Return the (x, y) coordinate for the center point of the cell that contains the specified text.  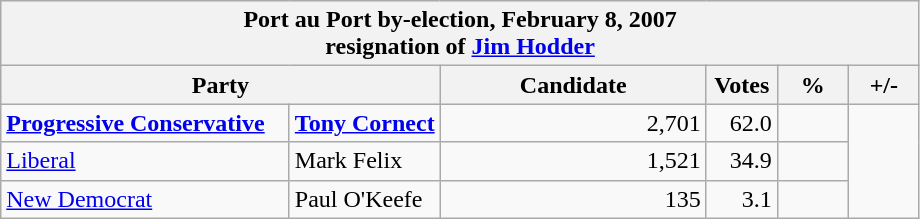
Mark Felix (364, 161)
135 (573, 199)
Party (220, 85)
+/- (884, 85)
New Democrat (146, 199)
Tony Cornect (364, 123)
Candidate (573, 85)
Paul O'Keefe (364, 199)
2,701 (573, 123)
Port au Port by-election, February 8, 2007resignation of Jim Hodder (460, 34)
Votes (742, 85)
62.0 (742, 123)
% (812, 85)
Progressive Conservative (146, 123)
34.9 (742, 161)
1,521 (573, 161)
3.1 (742, 199)
Liberal (146, 161)
